Identify which cell holds the provided text, then report its [X, Y] central coordinate. 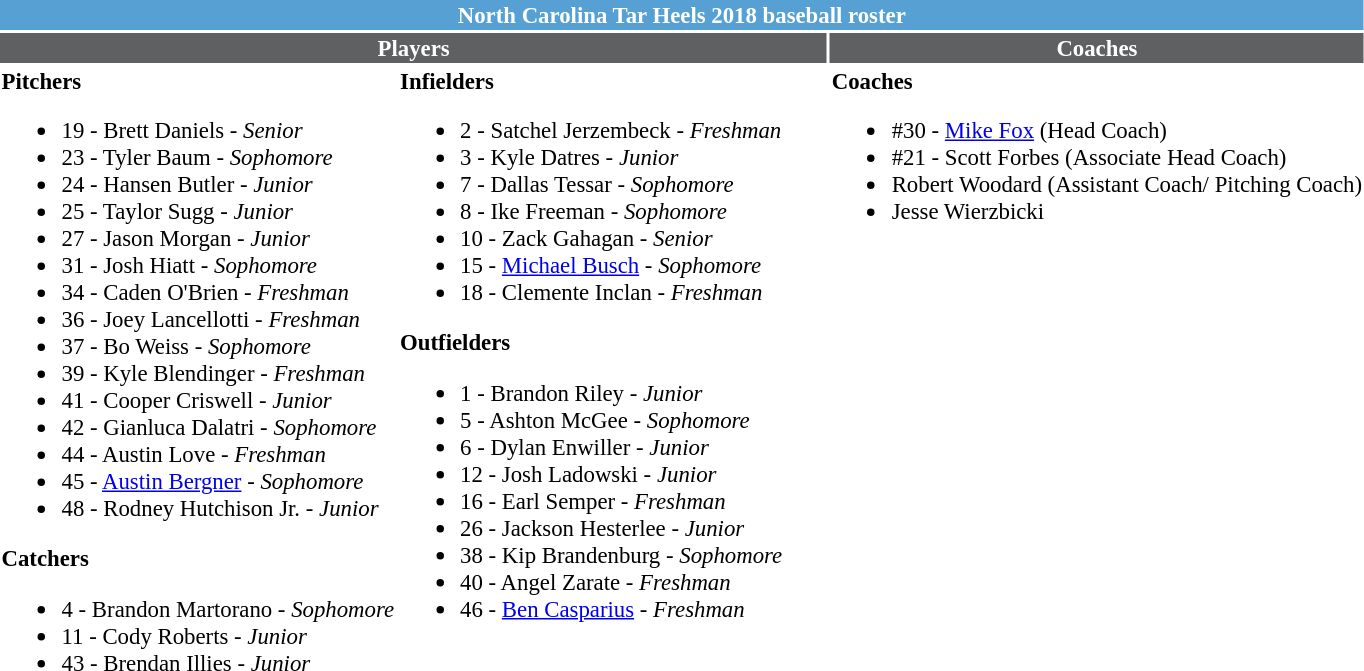
Players [414, 48]
Coaches [1096, 48]
North Carolina Tar Heels 2018 baseball roster [682, 15]
